Output the (X, Y) coordinate of the center of the cell containing the given text.  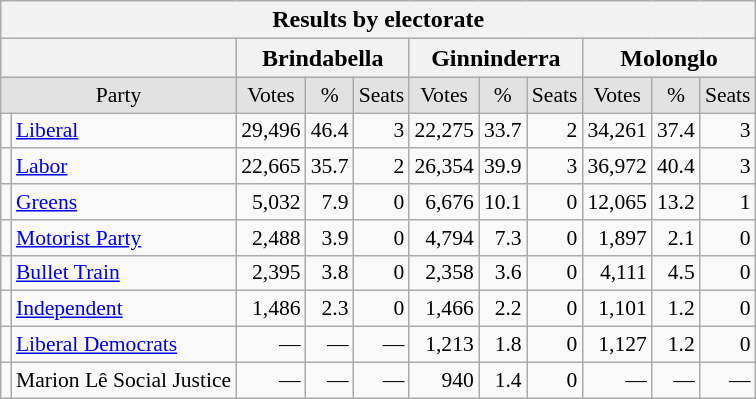
40.4 (676, 166)
Brindabella (322, 58)
3.6 (503, 273)
1,486 (270, 309)
Party (118, 95)
940 (444, 380)
2,358 (444, 273)
7.3 (503, 237)
4.5 (676, 273)
35.7 (330, 166)
1 (728, 202)
4,794 (444, 237)
7.9 (330, 202)
3.9 (330, 237)
12,065 (616, 202)
2,395 (270, 273)
Liberal (124, 130)
46.4 (330, 130)
34,261 (616, 130)
Molonglo (668, 58)
2,488 (270, 237)
1.4 (503, 380)
33.7 (503, 130)
1,213 (444, 344)
Greens (124, 202)
Results by electorate (378, 20)
2.3 (330, 309)
4,111 (616, 273)
Ginninderra (496, 58)
Liberal Democrats (124, 344)
1,127 (616, 344)
3.8 (330, 273)
13.2 (676, 202)
2.1 (676, 237)
1,897 (616, 237)
1,466 (444, 309)
1.8 (503, 344)
Marion Lê Social Justice (124, 380)
22,665 (270, 166)
39.9 (503, 166)
6,676 (444, 202)
36,972 (616, 166)
37.4 (676, 130)
2.2 (503, 309)
1,101 (616, 309)
Motorist Party (124, 237)
5,032 (270, 202)
22,275 (444, 130)
Labor (124, 166)
Bullet Train (124, 273)
29,496 (270, 130)
Independent (124, 309)
26,354 (444, 166)
10.1 (503, 202)
